Locate the cell with the specified text and output its (X, Y) center coordinate. 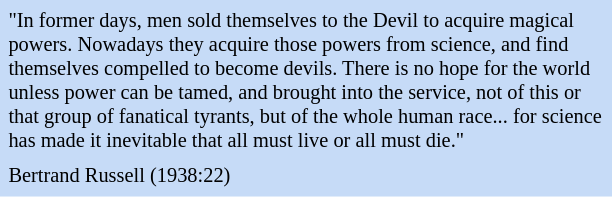
Bertrand Russell (1938:22) (306, 176)
